Output the [X, Y] coordinate of the center of the cell containing the given text.  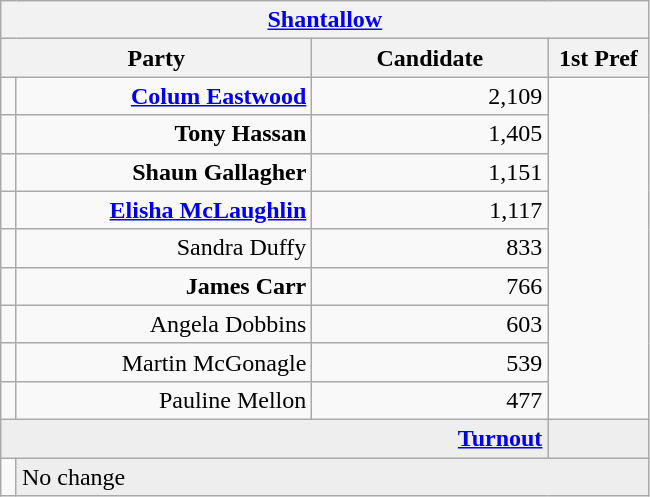
2,109 [430, 96]
1,405 [430, 134]
766 [430, 286]
Sandra Duffy [164, 248]
Angela Dobbins [164, 324]
833 [430, 248]
Colum Eastwood [164, 96]
Shantallow [325, 20]
477 [430, 400]
Shaun Gallagher [164, 172]
Turnout [274, 438]
Martin McGonagle [164, 362]
Elisha McLaughlin [164, 210]
1,151 [430, 172]
539 [430, 362]
603 [430, 324]
James Carr [164, 286]
Party [156, 58]
1,117 [430, 210]
No change [332, 477]
1st Pref [598, 58]
Tony Hassan [164, 134]
Pauline Mellon [164, 400]
Candidate [430, 58]
